Capture the cell that displays the provided text and extract its (X, Y) central coordinate. 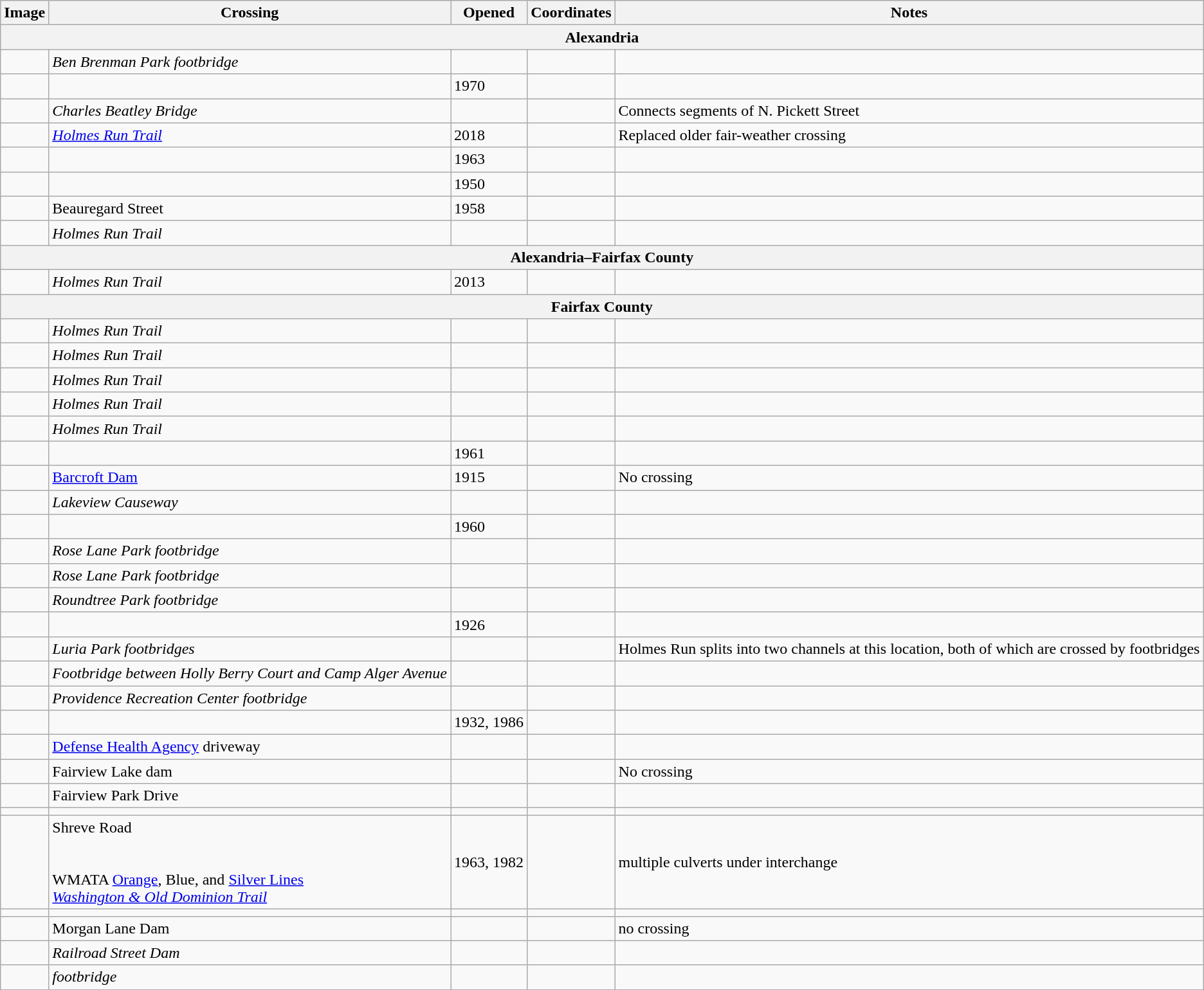
Beauregard Street (250, 208)
1963 (489, 159)
2013 (489, 282)
Fairview Lake dam (250, 771)
Providence Recreation Center footbridge (250, 697)
Replaced older fair-weather crossing (909, 135)
Railroad Street Dam (250, 953)
Holmes Run splits into two channels at this location, both of which are crossed by footbridges (909, 649)
Coordinates (571, 13)
Opened (489, 13)
Barcroft Dam (250, 478)
2018 (489, 135)
1963, 1982 (489, 862)
1950 (489, 184)
Ben Brenman Park footbridge (250, 62)
Roundtree Park footbridge (250, 600)
Notes (909, 13)
Fairfax County (602, 307)
Charles Beatley Bridge (250, 111)
1960 (489, 526)
1926 (489, 624)
1915 (489, 478)
Shreve RoadWMATA Orange, Blue, and Silver LinesWashington & Old Dominion Trail (250, 862)
1970 (489, 86)
1961 (489, 453)
Lakeview Causeway (250, 502)
Morgan Lane Dam (250, 928)
Luria Park footbridges (250, 649)
footbridge (250, 977)
no crossing (909, 928)
1932, 1986 (489, 723)
Defense Health Agency driveway (250, 747)
Crossing (250, 13)
Alexandria–Fairfax County (602, 257)
1958 (489, 208)
Image (24, 13)
Alexandria (602, 37)
Fairview Park Drive (250, 796)
Connects segments of N. Pickett Street (909, 111)
Footbridge between Holly Berry Court and Camp Alger Avenue (250, 673)
multiple culverts under interchange (909, 862)
